Search for the cell housing the specified text and yield its (x, y) center coordinate. 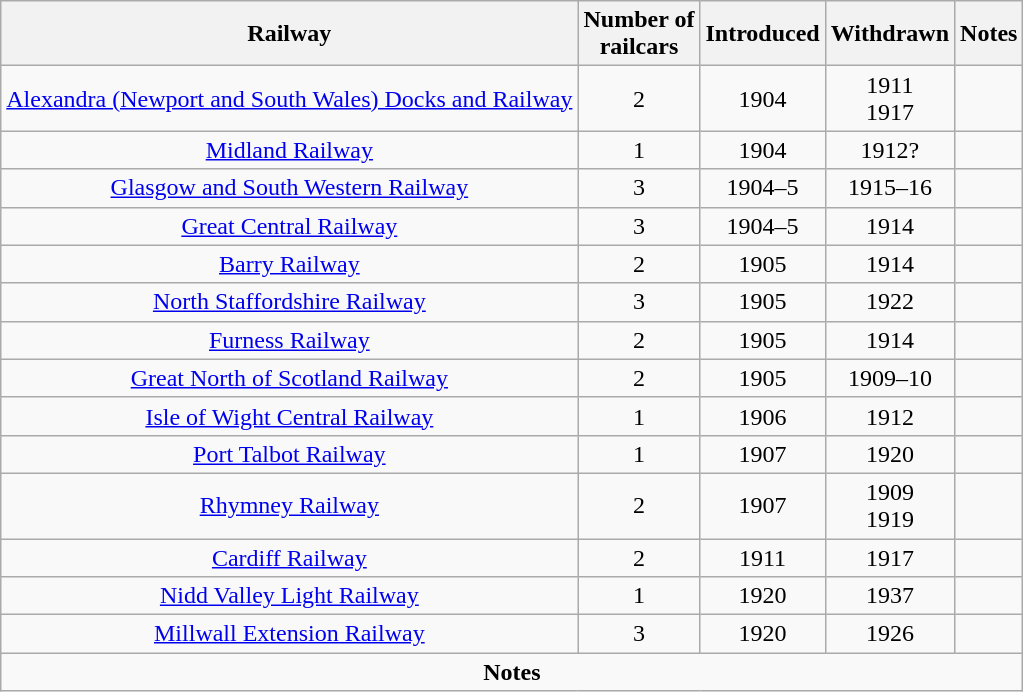
19091919 (890, 506)
1917 (890, 557)
1926 (890, 634)
Port Talbot Railway (290, 454)
19111917 (890, 98)
Great Central Railway (290, 226)
Introduced (762, 34)
Railway (290, 34)
1912 (890, 416)
Glasgow and South Western Railway (290, 188)
Cardiff Railway (290, 557)
Withdrawn (890, 34)
Nidd Valley Light Railway (290, 596)
Rhymney Railway (290, 506)
Alexandra (Newport and South Wales) Docks and Railway (290, 98)
1911 (762, 557)
North Staffordshire Railway (290, 302)
Number ofrailcars (639, 34)
1912? (890, 150)
Millwall Extension Railway (290, 634)
Great North of Scotland Railway (290, 378)
1915–16 (890, 188)
Isle of Wight Central Railway (290, 416)
1906 (762, 416)
1937 (890, 596)
Midland Railway (290, 150)
Furness Railway (290, 340)
Barry Railway (290, 264)
1922 (890, 302)
1909–10 (890, 378)
